Capture the cell that displays the provided text and extract its [x, y] central coordinate. 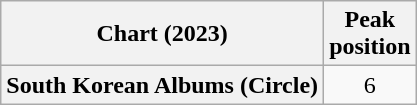
6 [370, 85]
Peakposition [370, 34]
Chart (2023) [162, 34]
South Korean Albums (Circle) [162, 85]
